Search for the cell housing the specified text and yield its (x, y) center coordinate. 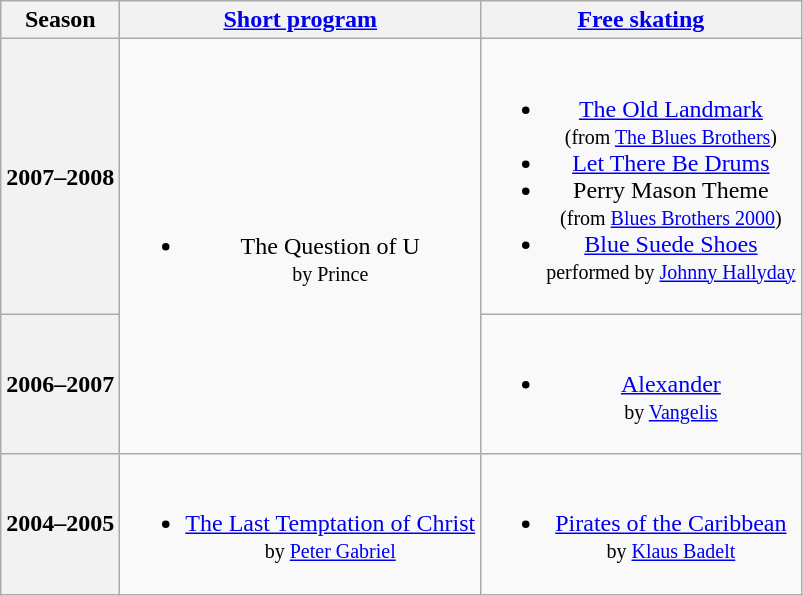
Short program (300, 20)
Free skating (641, 20)
The Last Temptation of Christ by Peter Gabriel (300, 524)
The Question of U by Prince (300, 246)
Alexander by Vangelis (641, 384)
2006–2007 (60, 384)
2007–2008 (60, 176)
Pirates of the Caribbean by Klaus Badelt (641, 524)
Season (60, 20)
2004–2005 (60, 524)
